Return the (X, Y) coordinate for the center point of the cell that contains the specified text.  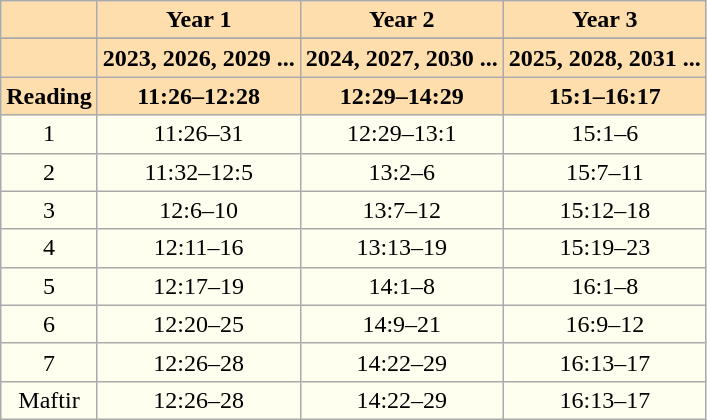
12:29–13:1 (402, 134)
15:1–16:17 (604, 96)
16:9–12 (604, 324)
2023, 2026, 2029 ... (198, 58)
15:1–6 (604, 134)
12:11–16 (198, 248)
15:12–18 (604, 210)
4 (49, 248)
Reading (49, 96)
6 (49, 324)
14:1–8 (402, 286)
12:6–10 (198, 210)
3 (49, 210)
12:29–14:29 (402, 96)
2024, 2027, 2030 ... (402, 58)
13:13–19 (402, 248)
13:7–12 (402, 210)
13:2–6 (402, 172)
12:20–25 (198, 324)
Year 2 (402, 20)
2 (49, 172)
1 (49, 134)
Year 1 (198, 20)
Year 3 (604, 20)
14:9–21 (402, 324)
15:7–11 (604, 172)
12:17–19 (198, 286)
15:19–23 (604, 248)
2025, 2028, 2031 ... (604, 58)
5 (49, 286)
11:26–12:28 (198, 96)
11:32–12:5 (198, 172)
Maftir (49, 400)
16:1–8 (604, 286)
7 (49, 362)
11:26–31 (198, 134)
